Provide the [X, Y] coordinate of the cell's center where the given text is located.  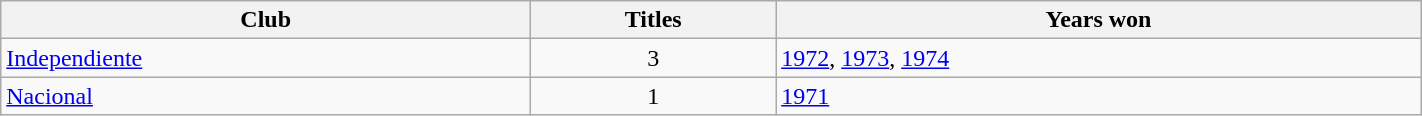
Years won [1099, 20]
Nacional [266, 96]
1971 [1099, 96]
1972, 1973, 1974 [1099, 58]
Titles [654, 20]
1 [654, 96]
Club [266, 20]
Independiente [266, 58]
3 [654, 58]
